Determine the [x, y] coordinate at the center of the cell enclosing the given text.  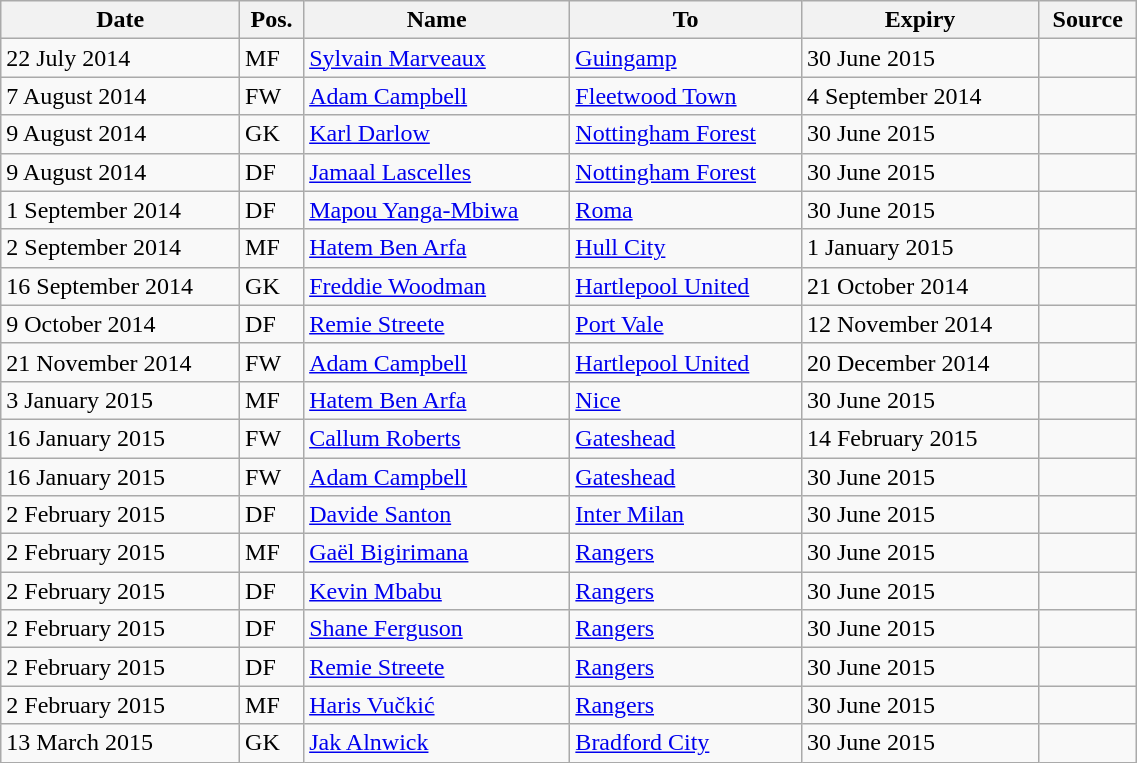
Port Vale [686, 324]
Date [120, 20]
Davide Santon [437, 515]
Expiry [920, 20]
Hull City [686, 248]
Karl Darlow [437, 134]
Fleetwood Town [686, 96]
Jamaal Lascelles [437, 172]
Callum Roberts [437, 438]
16 September 2014 [120, 286]
13 March 2015 [120, 743]
Haris Vučkić [437, 705]
9 October 2014 [120, 324]
4 September 2014 [920, 96]
2 September 2014 [120, 248]
Guingamp [686, 58]
14 February 2015 [920, 438]
Nice [686, 400]
22 July 2014 [120, 58]
1 September 2014 [120, 210]
Roma [686, 210]
12 November 2014 [920, 324]
Name [437, 20]
Shane Ferguson [437, 629]
7 August 2014 [120, 96]
Sylvain Marveaux [437, 58]
Mapou Yanga-Mbiwa [437, 210]
Freddie Woodman [437, 286]
Pos. [272, 20]
1 January 2015 [920, 248]
Gaël Bigirimana [437, 553]
Kevin Mbabu [437, 591]
To [686, 20]
Inter Milan [686, 515]
21 November 2014 [120, 362]
20 December 2014 [920, 362]
3 January 2015 [120, 400]
21 October 2014 [920, 286]
Jak Alnwick [437, 743]
Bradford City [686, 743]
Source [1088, 20]
